Return the (x, y) coordinate for the center point of the cell that contains the specified text.  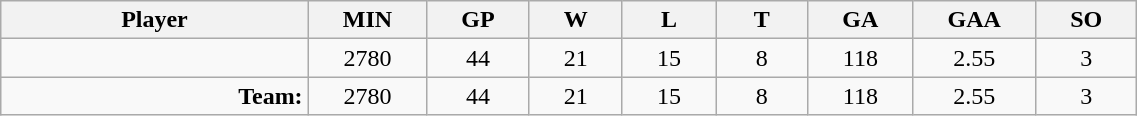
GA (860, 20)
Team: (154, 96)
T (762, 20)
GAA (974, 20)
Player (154, 20)
MIN (368, 20)
W (576, 20)
L (668, 20)
GP (478, 20)
SO (1086, 20)
